Search for the cell housing the specified text and yield its [X, Y] center coordinate. 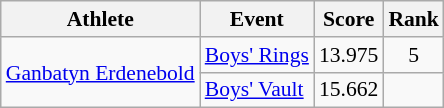
13.975 [348, 55]
Ganbatyn Erdenebold [100, 72]
15.662 [348, 90]
Score [348, 19]
Rank [414, 19]
Athlete [100, 19]
5 [414, 55]
Event [257, 19]
Boys' Vault [257, 90]
Boys' Rings [257, 55]
